Find where the given text appears and provide that cell's center as (x, y) coordinate. 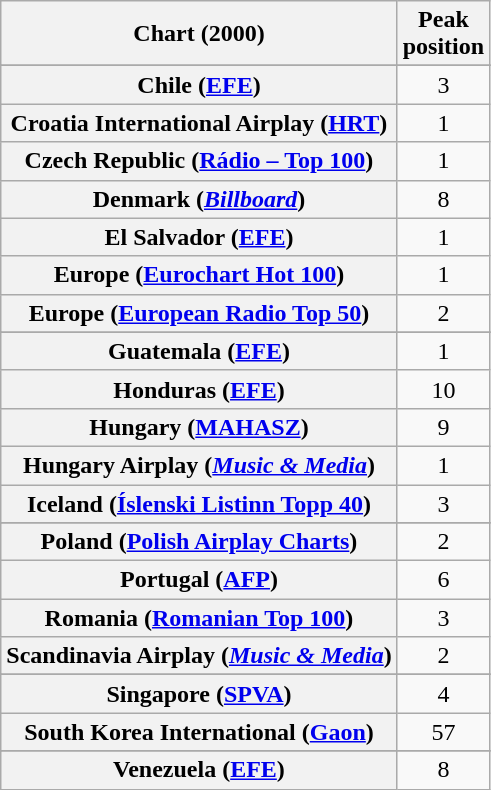
Venezuela (EFE) (199, 770)
Czech Republic (Rádio – Top 100) (199, 161)
Hungary (MAHASZ) (199, 427)
Hungary Airplay (Music & Media) (199, 465)
Singapore (SPVA) (199, 694)
Chart (2000) (199, 34)
57 (443, 732)
Poland (Polish Airplay Charts) (199, 542)
9 (443, 427)
Scandinavia Airplay (Music & Media) (199, 656)
Honduras (EFE) (199, 389)
Chile (EFE) (199, 85)
Romania (Romanian Top 100) (199, 618)
Europe (Eurochart Hot 100) (199, 275)
4 (443, 694)
Peakposition (443, 34)
10 (443, 389)
Portugal (AFP) (199, 580)
South Korea International (Gaon) (199, 732)
El Salvador (EFE) (199, 237)
Croatia International Airplay (HRT) (199, 123)
6 (443, 580)
Guatemala (EFE) (199, 351)
Europe (European Radio Top 50) (199, 313)
Denmark (Billboard) (199, 199)
Iceland (Íslenski Listinn Topp 40) (199, 503)
